For the text-containing cell, return its midpoint in [x, y] coordinate format. 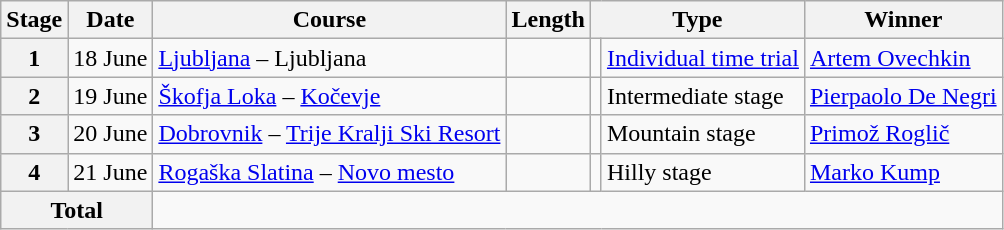
18 June [110, 58]
2 [34, 96]
Mountain stage [702, 134]
Winner [903, 20]
Individual time trial [702, 58]
Length [548, 20]
Škofja Loka – Kočevje [330, 96]
Ljubljana – Ljubljana [330, 58]
Pierpaolo De Negri [903, 96]
Stage [34, 20]
Rogaška Slatina – Novo mesto [330, 172]
Marko Kump [903, 172]
4 [34, 172]
3 [34, 134]
20 June [110, 134]
Artem Ovechkin [903, 58]
Primož Roglič [903, 134]
Dobrovnik – Trije Kralji Ski Resort [330, 134]
Date [110, 20]
21 June [110, 172]
Hilly stage [702, 172]
Course [330, 20]
Intermediate stage [702, 96]
1 [34, 58]
19 June [110, 96]
Total [77, 210]
Type [697, 20]
